Scan for the cell matching the given text and deliver its [X, Y] coordinate at center. 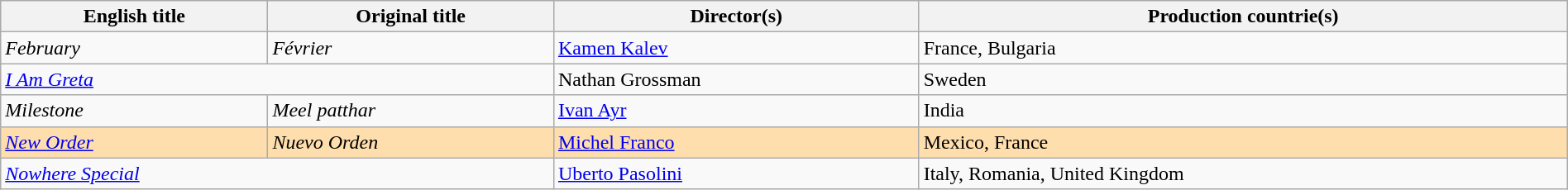
Michel Franco [736, 142]
France, Bulgaria [1243, 48]
India [1243, 111]
February [134, 48]
Director(s) [736, 17]
Nuevo Orden [411, 142]
Uberto Pasolini [736, 173]
Milestone [134, 111]
I Am Greta [278, 79]
Février [411, 48]
Italy, Romania, United Kingdom [1243, 173]
Mexico, France [1243, 142]
English title [134, 17]
Kamen Kalev [736, 48]
Nathan Grossman [736, 79]
Ivan Ayr [736, 111]
Sweden [1243, 79]
New Order [134, 142]
Meel patthar [411, 111]
Production countrie(s) [1243, 17]
Nowhere Special [278, 173]
Original title [411, 17]
